Find where the given text appears and provide that cell's center as [X, Y] coordinate. 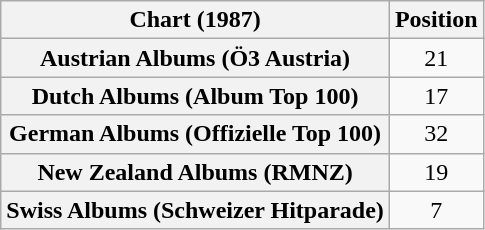
Dutch Albums (Album Top 100) [196, 96]
19 [436, 172]
32 [436, 134]
Chart (1987) [196, 20]
New Zealand Albums (RMNZ) [196, 172]
Position [436, 20]
7 [436, 210]
17 [436, 96]
Austrian Albums (Ö3 Austria) [196, 58]
21 [436, 58]
German Albums (Offizielle Top 100) [196, 134]
Swiss Albums (Schweizer Hitparade) [196, 210]
